Determine the (x, y) coordinate at the center of the cell enclosing the given text.  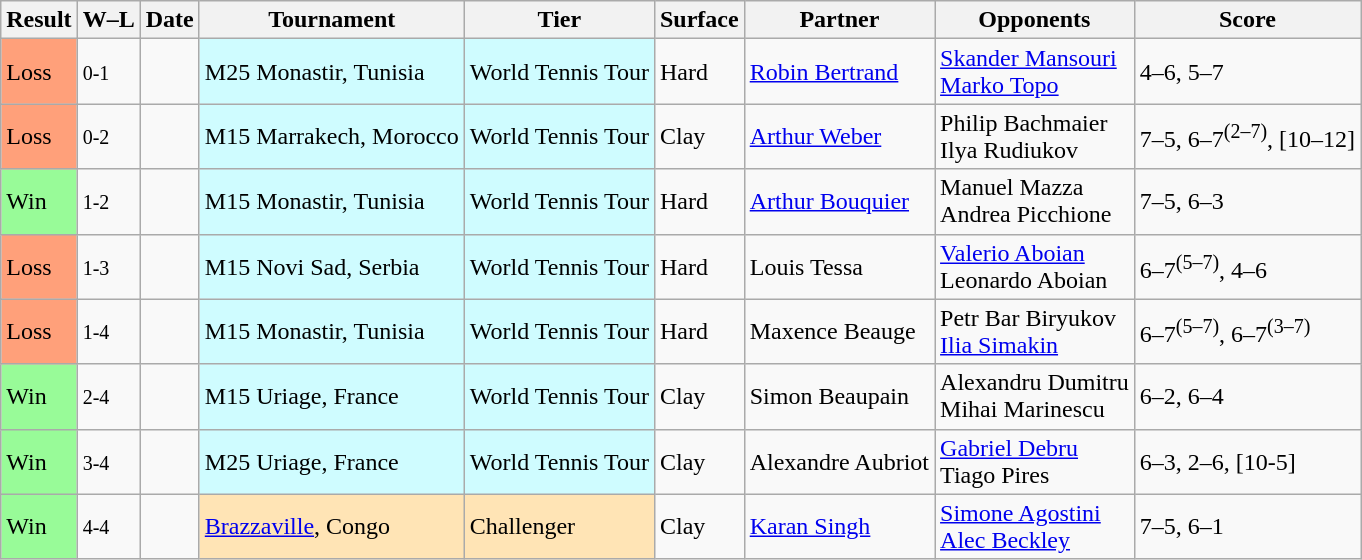
Date (170, 20)
0-2 (108, 136)
Partner (839, 20)
Score (1247, 20)
Simone Agostini Alec Beckley (1035, 526)
M15 Novi Sad, Serbia (332, 266)
4-4 (108, 526)
6–2, 6–4 (1247, 396)
Alexandru Dumitru Mihai Marinescu (1035, 396)
Philip Bachmaier Ilya Rudiukov (1035, 136)
Petr Bar Biryukov Ilia Simakin (1035, 332)
Skander Mansouri Marko Topo (1035, 72)
4–6, 5–7 (1247, 72)
Karan Singh (839, 526)
Simon Beaupain (839, 396)
Surface (699, 20)
Arthur Bouquier (839, 202)
6–7(5–7), 6–7(3–7) (1247, 332)
Brazzaville, Congo (332, 526)
M25 Monastir, Tunisia (332, 72)
Challenger (559, 526)
Valerio Aboian Leonardo Aboian (1035, 266)
Alexandre Aubriot (839, 462)
Louis Tessa (839, 266)
Tournament (332, 20)
1-2 (108, 202)
Arthur Weber (839, 136)
3-4 (108, 462)
7–5, 6–3 (1247, 202)
W–L (108, 20)
Opponents (1035, 20)
1-4 (108, 332)
Gabriel Debru Tiago Pires (1035, 462)
M15 Uriage, France (332, 396)
6–3, 2–6, [10-5] (1247, 462)
Maxence Beauge (839, 332)
Tier (559, 20)
7–5, 6–7(2–7), [10–12] (1247, 136)
M15 Marrakech, Morocco (332, 136)
1-3 (108, 266)
Robin Bertrand (839, 72)
7–5, 6–1 (1247, 526)
6–7(5–7), 4–6 (1247, 266)
0-1 (108, 72)
M25 Uriage, France (332, 462)
Result (39, 20)
Manuel Mazza Andrea Picchione (1035, 202)
2-4 (108, 396)
